Provide the [X, Y] coordinate of the cell's center where the given text is located.  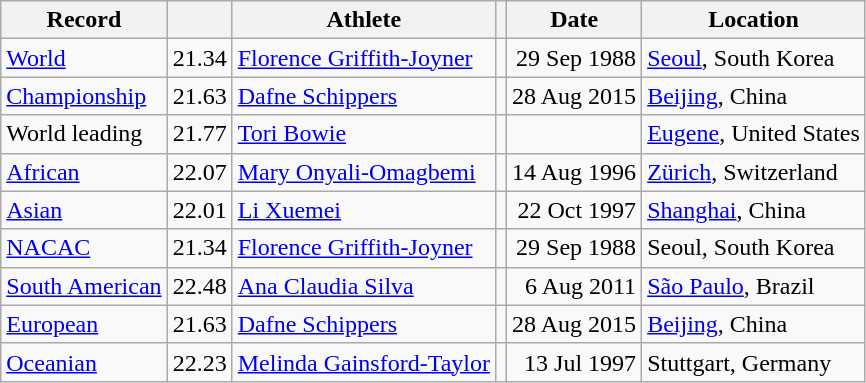
Melinda Gainsford-Taylor [364, 362]
World leading [84, 134]
World [84, 58]
Asian [84, 210]
Athlete [364, 20]
South American [84, 286]
Date [574, 20]
Ana Claudia Silva [364, 286]
14 Aug 1996 [574, 172]
Shanghai, China [754, 210]
22.01 [200, 210]
Record [84, 20]
African [84, 172]
Mary Onyali-Omagbemi [364, 172]
13 Jul 1997 [574, 362]
Zürich, Switzerland [754, 172]
22.23 [200, 362]
Stuttgart, Germany [754, 362]
22 Oct 1997 [574, 210]
Tori Bowie [364, 134]
NACAC [84, 248]
European [84, 324]
São Paulo, Brazil [754, 286]
22.07 [200, 172]
22.48 [200, 286]
Location [754, 20]
Li Xuemei [364, 210]
6 Aug 2011 [574, 286]
21.77 [200, 134]
Oceanian [84, 362]
Eugene, United States [754, 134]
Championship [84, 96]
